Output the [x, y] coordinate of the center of the cell containing the given text.  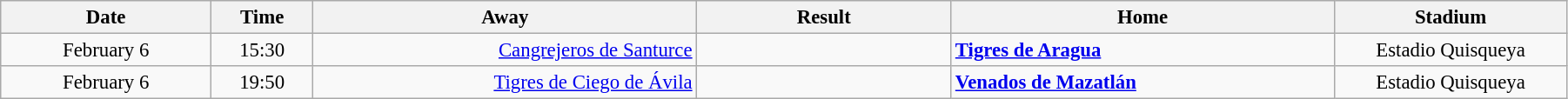
Tigres de Aragua [1143, 50]
Result [824, 17]
Cangrejeros de Santurce [505, 50]
Date [106, 17]
Time [263, 17]
Stadium [1451, 17]
15:30 [263, 50]
19:50 [263, 82]
Tigres de Ciego de Ávila [505, 82]
Venados de Mazatlán [1143, 82]
Home [1143, 17]
Away [505, 17]
